Scan for the cell matching the given text and deliver its [x, y] coordinate at center. 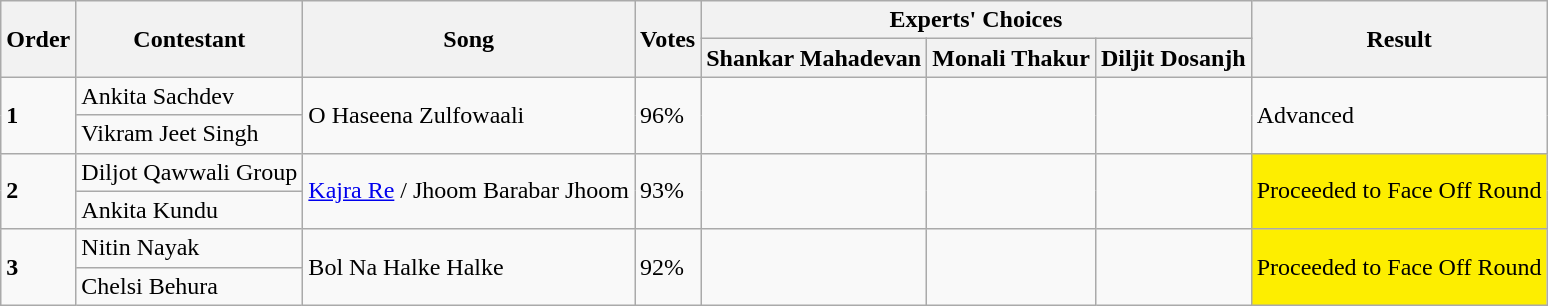
Order [38, 39]
Experts' Choices [976, 20]
Votes [667, 39]
Shankar Mahadevan [814, 58]
Result [1399, 39]
1 [38, 115]
96% [667, 115]
O Haseena Zulfowaali [469, 115]
Song [469, 39]
Contestant [190, 39]
Monali Thakur [1012, 58]
Diljot Qawwali Group [190, 172]
Advanced [1399, 115]
Bol Na Halke Halke [469, 267]
92% [667, 267]
Ankita Sachdev [190, 96]
Ankita Kundu [190, 210]
2 [38, 191]
Vikram Jeet Singh [190, 134]
Chelsi Behura [190, 286]
Nitin Nayak [190, 248]
Kajra Re / Jhoom Barabar Jhoom [469, 191]
Diljit Dosanjh [1173, 58]
93% [667, 191]
3 [38, 267]
